Search for the cell housing the specified text and yield its [x, y] center coordinate. 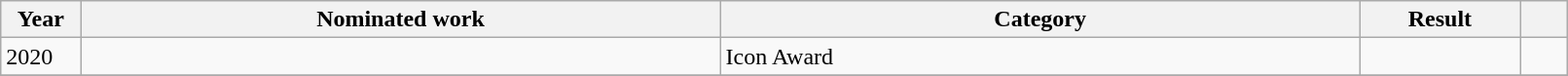
Category [1039, 19]
Year [41, 19]
Nominated work [401, 19]
Icon Award [1039, 57]
2020 [41, 57]
Result [1440, 19]
